Pinpoint the cell where the given text exists, returning its [X, Y] midpoint coordinate. 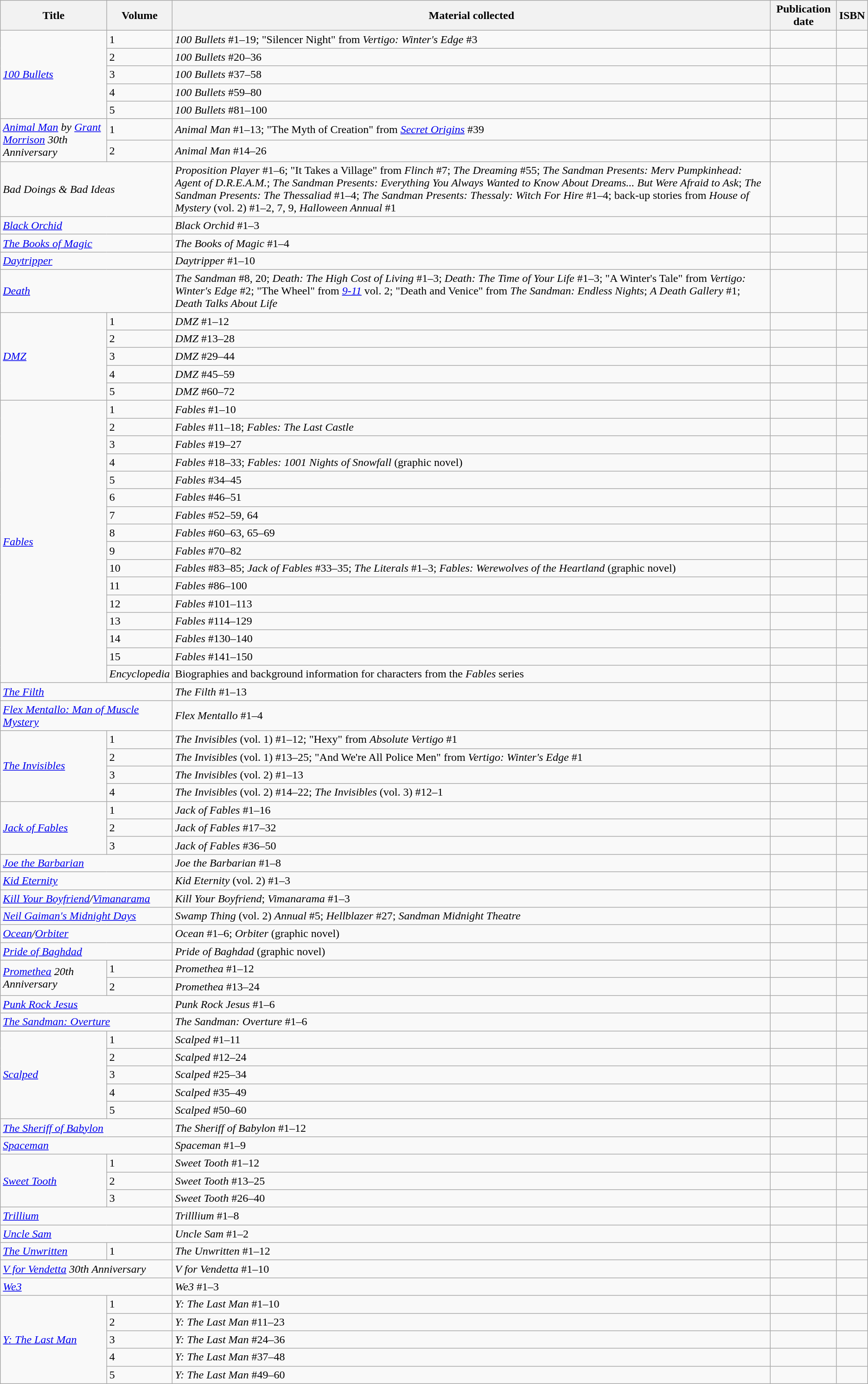
The Books of Magic #1–4 [472, 243]
The Books of Magic [86, 243]
Scalped [54, 1075]
Y: The Last Man #24–36 [472, 1339]
Spaceman #1–9 [472, 1145]
Ocean #1–6; Orbiter (graphic novel) [472, 934]
12 [140, 603]
Fables #34–45 [472, 480]
The Sheriff of Babylon [86, 1128]
Fables [54, 542]
ISBN [852, 16]
Scalped #50–60 [472, 1110]
The Invisibles (vol. 1) #1–12; "Hexy" from Absolute Vertigo #1 [472, 740]
Scalped #12–24 [472, 1057]
The Sandman: Overture #1–6 [472, 1022]
V for Vendetta 30th Anniversary [86, 1269]
Y: The Last Man #49–60 [472, 1375]
Animal Man #14–26 [472, 151]
100 Bullets #81–100 [472, 110]
Fables #11–18; Fables: The Last Castle [472, 427]
100 Bullets #59–80 [472, 92]
Fables #1–10 [472, 409]
Jack of Fables #1–16 [472, 810]
Fables #86–100 [472, 586]
100 Bullets #1–19; "Silencer Night" from Vertigo: Winter's Edge #3 [472, 39]
Fables #141–150 [472, 657]
Black Orchid [86, 225]
Material collected [472, 16]
Fables #18–33; Fables: 1001 Nights of Snowfall (graphic novel) [472, 462]
Encyclopedia [140, 674]
Kid Eternity [86, 880]
100 Bullets [54, 75]
The Unwritten [54, 1251]
V for Vendetta #1–10 [472, 1269]
Sweet Tooth #1–12 [472, 1163]
DMZ [54, 357]
Joe the Barbarian [86, 863]
Kill Your Boyfriend; Vimanarama #1–3 [472, 898]
Flex Mentallo: Man of Muscle Mystery [86, 716]
DMZ #45–59 [472, 374]
Scalped #35–49 [472, 1092]
Flex Mentallo #1–4 [472, 716]
Jack of Fables #36–50 [472, 845]
11 [140, 586]
Fables #46–51 [472, 497]
Pride of Baghdad (graphic novel) [472, 951]
Fables #70–82 [472, 550]
DMZ #60–72 [472, 392]
6 [140, 497]
13 [140, 621]
Y: The Last Man #37–48 [472, 1357]
Pride of Baghdad [86, 951]
7 [140, 515]
Uncle Sam [86, 1234]
The Unwritten #1–12 [472, 1251]
DMZ #29–44 [472, 357]
Daytripper #1–10 [472, 261]
Neil Gaiman's Midnight Days [86, 916]
The Sheriff of Babylon #1–12 [472, 1128]
Punk Rock Jesus #1–6 [472, 1004]
Animal Man by Grant Morrison 30th Anniversary [54, 140]
Y: The Last Man #1–10 [472, 1304]
Black Orchid #1–3 [472, 225]
Daytripper [86, 261]
14 [140, 639]
Y: The Last Man #11–23 [472, 1322]
Fables #130–140 [472, 639]
Fables #83–85; Jack of Fables #33–35; The Literals #1–3; Fables: Werewolves of the Heartland (graphic novel) [472, 568]
Promethea #1–12 [472, 969]
Swamp Thing (vol. 2) Annual #5; Hellblazer #27; Sandman Midnight Theatre [472, 916]
Death [86, 291]
Publication date [804, 16]
The Invisibles (vol. 2) #1–13 [472, 775]
10 [140, 568]
Jack of Fables [54, 828]
Bad Doings & Bad Ideas [86, 189]
Fables #101–113 [472, 603]
Trilllium #1–8 [472, 1216]
Animal Man #1–13; "The Myth of Creation" from Secret Origins #39 [472, 129]
Scalped #1–11 [472, 1040]
Jack of Fables #17–32 [472, 828]
Biographies and background information for characters from the Fables series [472, 674]
Promethea 20th Anniversary [54, 978]
DMZ #13–28 [472, 339]
Fables #19–27 [472, 445]
The Filth #1–13 [472, 692]
Sweet Tooth [54, 1180]
Fables #52–59, 64 [472, 515]
Y: The Last Man [54, 1339]
100 Bullets #37–58 [472, 75]
Sweet Tooth #13–25 [472, 1181]
Volume [140, 16]
Spaceman [86, 1145]
The Invisibles (vol. 2) #14–22; The Invisibles (vol. 3) #12–1 [472, 792]
Punk Rock Jesus [86, 1004]
100 Bullets #20–36 [472, 57]
DMZ #1–12 [472, 321]
Joe the Barbarian #1–8 [472, 863]
We3 #1–3 [472, 1287]
Fables #60–63, 65–69 [472, 533]
Kill Your Boyfriend/Vimanarama [86, 898]
The Invisibles [54, 766]
The Invisibles (vol. 1) #13–25; "And We're All Police Men" from Vertigo: Winter's Edge #1 [472, 757]
Trillium [86, 1216]
The Sandman: Overture [86, 1022]
8 [140, 533]
15 [140, 657]
Uncle Sam #1–2 [472, 1234]
Sweet Tooth #26–40 [472, 1199]
Title [54, 16]
Ocean/Orbiter [86, 934]
We3 [86, 1287]
9 [140, 550]
Promethea #13–24 [472, 987]
Scalped #25–34 [472, 1075]
Kid Eternity (vol. 2) #1–3 [472, 880]
The Filth [86, 692]
Fables #114–129 [472, 621]
